Scan for the cell matching the given text and deliver its [X, Y] coordinate at center. 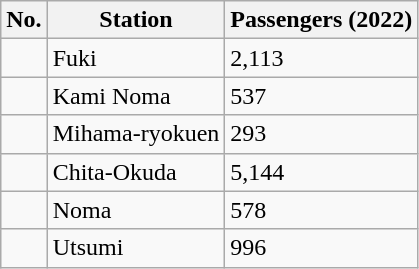
578 [322, 210]
5,144 [322, 172]
Kami Noma [136, 96]
Noma [136, 210]
293 [322, 134]
Passengers (2022) [322, 20]
2,113 [322, 58]
Utsumi [136, 248]
537 [322, 96]
No. [24, 20]
Station [136, 20]
Fuki [136, 58]
Chita-Okuda [136, 172]
Mihama-ryokuen [136, 134]
996 [322, 248]
